From the cell containing the given text, extract its center point as (x, y) coordinate. 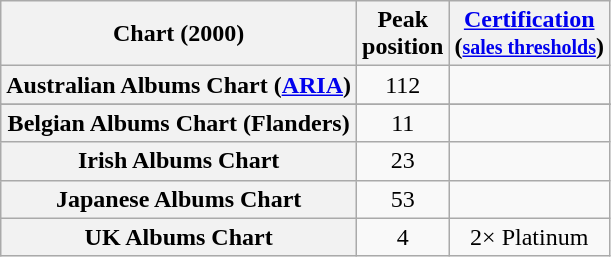
Chart (2000) (179, 34)
Certification(sales thresholds) (530, 34)
112 (403, 85)
11 (403, 123)
Irish Albums Chart (179, 161)
UK Albums Chart (179, 237)
Japanese Albums Chart (179, 199)
23 (403, 161)
Australian Albums Chart (ARIA) (179, 85)
Belgian Albums Chart (Flanders) (179, 123)
4 (403, 237)
53 (403, 199)
2× Platinum (530, 237)
Peakposition (403, 34)
